Identify which cell holds the provided text, then report its (X, Y) central coordinate. 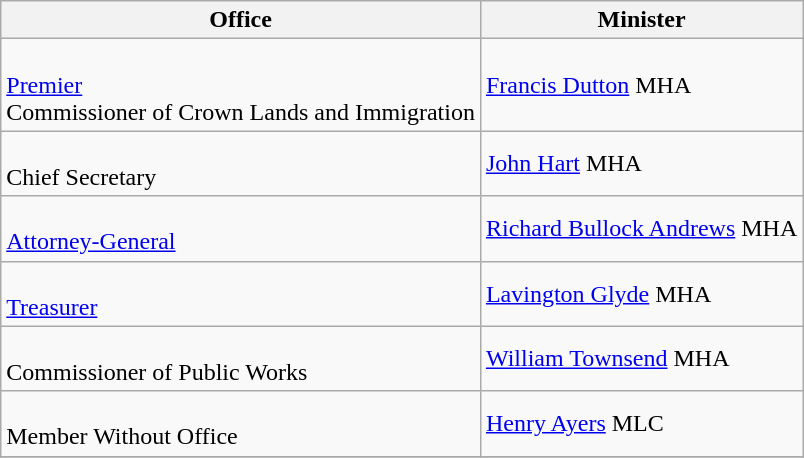
William Townsend MHA (641, 358)
Francis Dutton MHA (641, 85)
Minister (641, 20)
Henry Ayers MLC (641, 424)
Treasurer (241, 294)
John Hart MHA (641, 164)
Lavington Glyde MHA (641, 294)
Office (241, 20)
Attorney-General (241, 228)
Richard Bullock Andrews MHA (641, 228)
Premier Commissioner of Crown Lands and Immigration (241, 85)
Member Without Office (241, 424)
Chief Secretary (241, 164)
Commissioner of Public Works (241, 358)
